Output the [X, Y] coordinate of the center of the cell containing the given text.  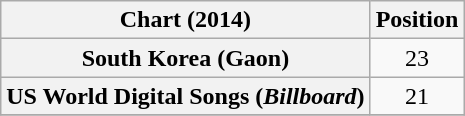
Chart (2014) [186, 20]
US World Digital Songs (Billboard) [186, 96]
23 [417, 58]
Position [417, 20]
21 [417, 96]
South Korea (Gaon) [186, 58]
